Capture the cell that displays the provided text and extract its (x, y) central coordinate. 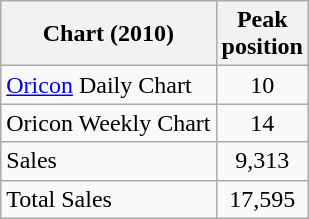
Chart (2010) (108, 34)
17,595 (262, 199)
Oricon Weekly Chart (108, 123)
9,313 (262, 161)
Total Sales (108, 199)
Peakposition (262, 34)
Oricon Daily Chart (108, 85)
14 (262, 123)
10 (262, 85)
Sales (108, 161)
